Return the (X, Y) coordinate for the center point of the cell that contains the specified text.  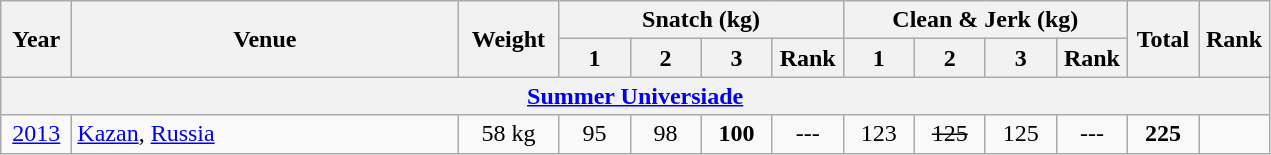
123 (878, 134)
Venue (265, 39)
Clean & Jerk (kg) (985, 20)
Weight (508, 39)
Kazan, Russia (265, 134)
95 (594, 134)
100 (736, 134)
98 (666, 134)
Total (1162, 39)
58 kg (508, 134)
2013 (36, 134)
Year (36, 39)
225 (1162, 134)
Snatch (kg) (701, 20)
Summer Universiade (636, 96)
